From the cell containing the given text, extract its center point as (x, y) coordinate. 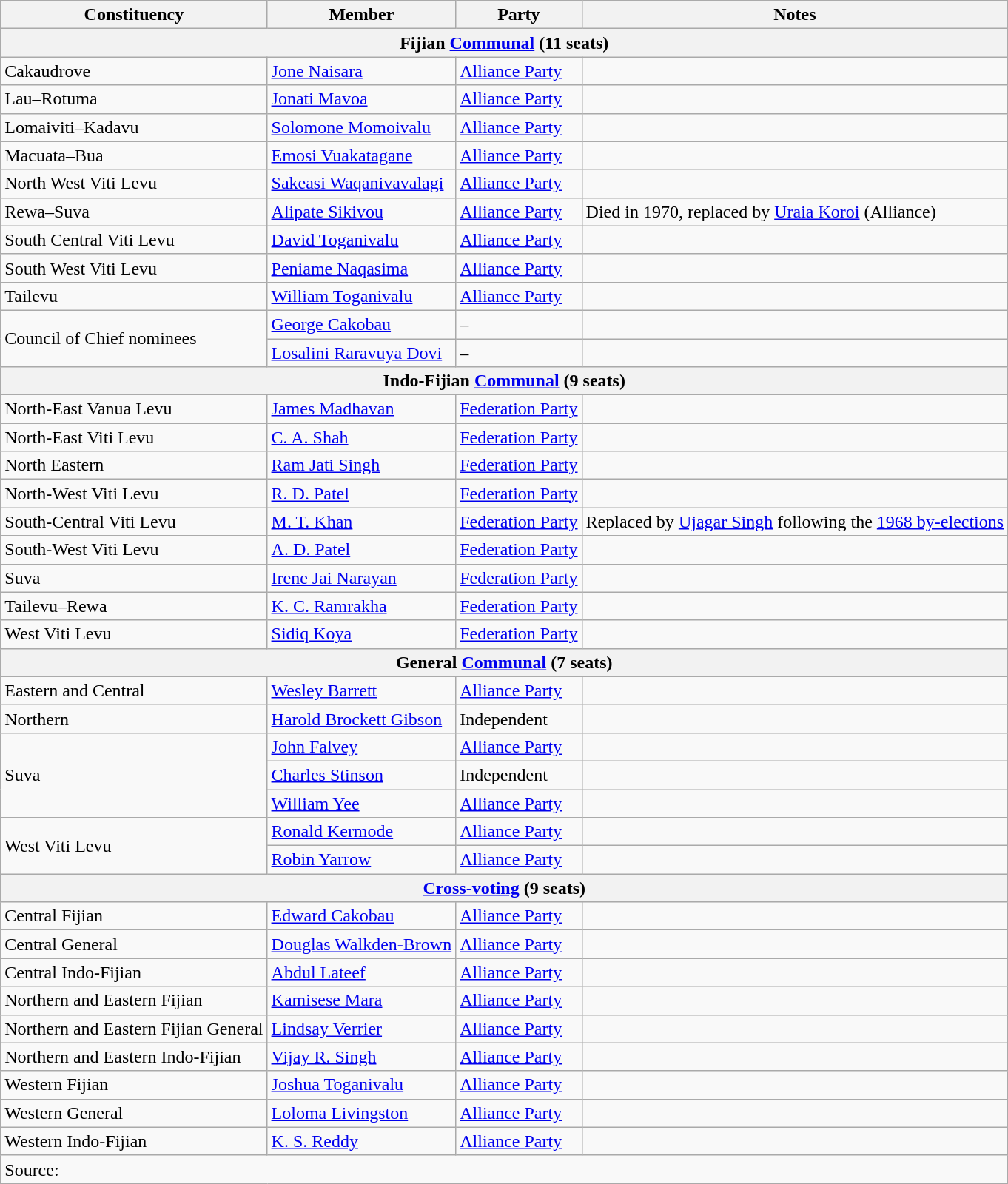
Kamisese Mara (361, 1000)
Cross-voting (9 seats) (505, 888)
Northern and Eastern Fijian (134, 1000)
Lomaiviti–Kadavu (134, 127)
South West Viti Levu (134, 268)
Macuata–Bua (134, 155)
A. D. Patel (361, 550)
Tailevu (134, 296)
Lau–Rotuma (134, 99)
Central General (134, 944)
William Yee (361, 803)
Tailevu–Rewa (134, 606)
Abdul Lateef (361, 972)
Central Fijian (134, 916)
M. T. Khan (361, 522)
R. D. Patel (361, 494)
C. A. Shah (361, 437)
Ram Jati Singh (361, 465)
Emosi Vuakatagane (361, 155)
George Cakobau (361, 324)
Jonati Mavoa (361, 99)
Robin Yarrow (361, 860)
Sakeasi Waqanivavalagi (361, 184)
James Madhavan (361, 409)
Wesley Barrett (361, 690)
David Toganivalu (361, 240)
Lindsay Verrier (361, 1029)
North Eastern (134, 465)
Losalini Raravuya Dovi (361, 353)
Replaced by Ujagar Singh following the 1968 by-elections (795, 522)
Western General (134, 1113)
North-East Viti Levu (134, 437)
Sidiq Koya (361, 634)
Joshua Toganivalu (361, 1085)
Central Indo-Fijian (134, 972)
North-West Viti Levu (134, 494)
Western Fijian (134, 1085)
Member (361, 15)
Rewa–Suva (134, 212)
K. C. Ramrakha (361, 606)
Fijian Communal (11 seats) (505, 43)
Western Indo-Fijian (134, 1141)
Edward Cakobau (361, 916)
Northern and Eastern Fijian General (134, 1029)
Loloma Livingston (361, 1113)
South Central Viti Levu (134, 240)
Died in 1970, replaced by Uraia Koroi (Alliance) (795, 212)
Charles Stinson (361, 775)
Jone Naisara (361, 71)
Party (519, 15)
Notes (795, 15)
South-Central Viti Levu (134, 522)
John Falvey (361, 747)
Ronald Kermode (361, 832)
Northern (134, 719)
North-East Vanua Levu (134, 409)
Northern and Eastern Indo-Fijian (134, 1057)
Cakaudrove (134, 71)
Harold Brockett Gibson (361, 719)
Council of Chief nominees (134, 338)
North West Viti Levu (134, 184)
Eastern and Central (134, 690)
Solomone Momoivalu (361, 127)
South-West Viti Levu (134, 550)
Douglas Walkden-Brown (361, 944)
William Toganivalu (361, 296)
Peniame Naqasima (361, 268)
Irene Jai Narayan (361, 578)
Constituency (134, 15)
Alipate Sikivou (361, 212)
Vijay R. Singh (361, 1057)
General Communal (7 seats) (505, 662)
Source: (505, 1169)
K. S. Reddy (361, 1141)
Indo-Fijian Communal (9 seats) (505, 381)
